Determine the [x, y] coordinate at the center of the cell enclosing the given text.  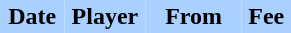
From [194, 16]
Fee [266, 16]
Date [32, 16]
Player [106, 16]
